From the cell containing the given text, extract its center point as [x, y] coordinate. 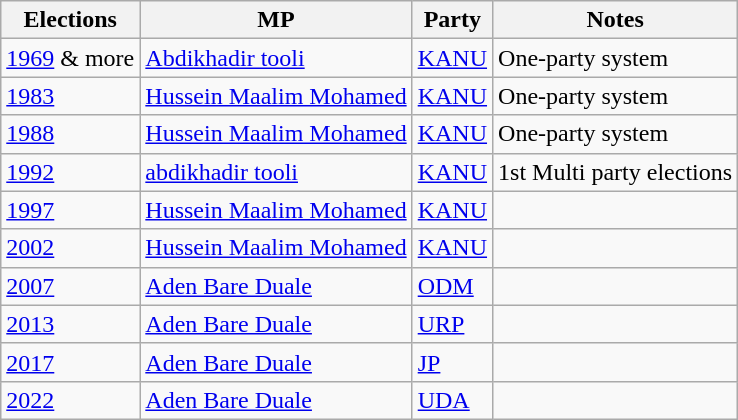
1988 [70, 134]
1997 [70, 210]
2002 [70, 248]
2022 [70, 400]
1969 & more [70, 58]
JP [452, 362]
2013 [70, 324]
1983 [70, 96]
Elections [70, 20]
2017 [70, 362]
UDA [452, 400]
Party [452, 20]
Notes [616, 20]
URP [452, 324]
1992 [70, 172]
ODM [452, 286]
abdikhadir tooli [276, 172]
Abdikhadir tooli [276, 58]
2007 [70, 286]
1st Multi party elections [616, 172]
MP [276, 20]
